Pinpoint the cell where the given text exists, returning its (X, Y) midpoint coordinate. 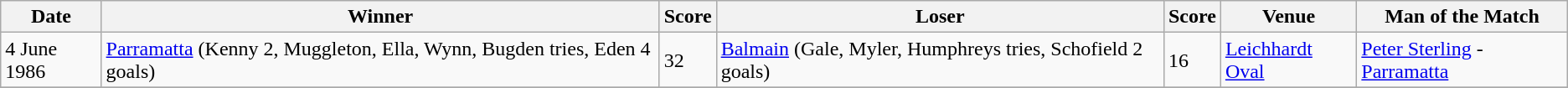
Date (51, 17)
Parramatta (Kenny 2, Muggleton, Ella, Wynn, Bugden tries, Eden 4 goals) (380, 60)
Man of the Match (1462, 17)
16 (1192, 60)
4 June 1986 (51, 60)
Venue (1288, 17)
Leichhardt Oval (1288, 60)
Balmain (Gale, Myler, Humphreys tries, Schofield 2 goals) (940, 60)
32 (688, 60)
Loser (940, 17)
Winner (380, 17)
Peter Sterling - Parramatta (1462, 60)
